For the text-containing cell, return its midpoint in (X, Y) coordinate format. 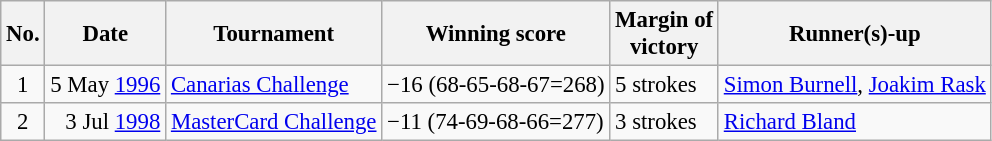
3 Jul 1998 (106, 122)
Runner(s)-up (854, 34)
No. (23, 34)
MasterCard Challenge (274, 122)
Winning score (496, 34)
2 (23, 122)
Tournament (274, 34)
5 May 1996 (106, 85)
5 strokes (664, 85)
Simon Burnell, Joakim Rask (854, 85)
1 (23, 85)
−16 (68-65-68-67=268) (496, 85)
Date (106, 34)
Canarias Challenge (274, 85)
3 strokes (664, 122)
−11 (74-69-68-66=277) (496, 122)
Richard Bland (854, 122)
Margin ofvictory (664, 34)
